Determine the [X, Y] coordinate at the center of the cell enclosing the given text.  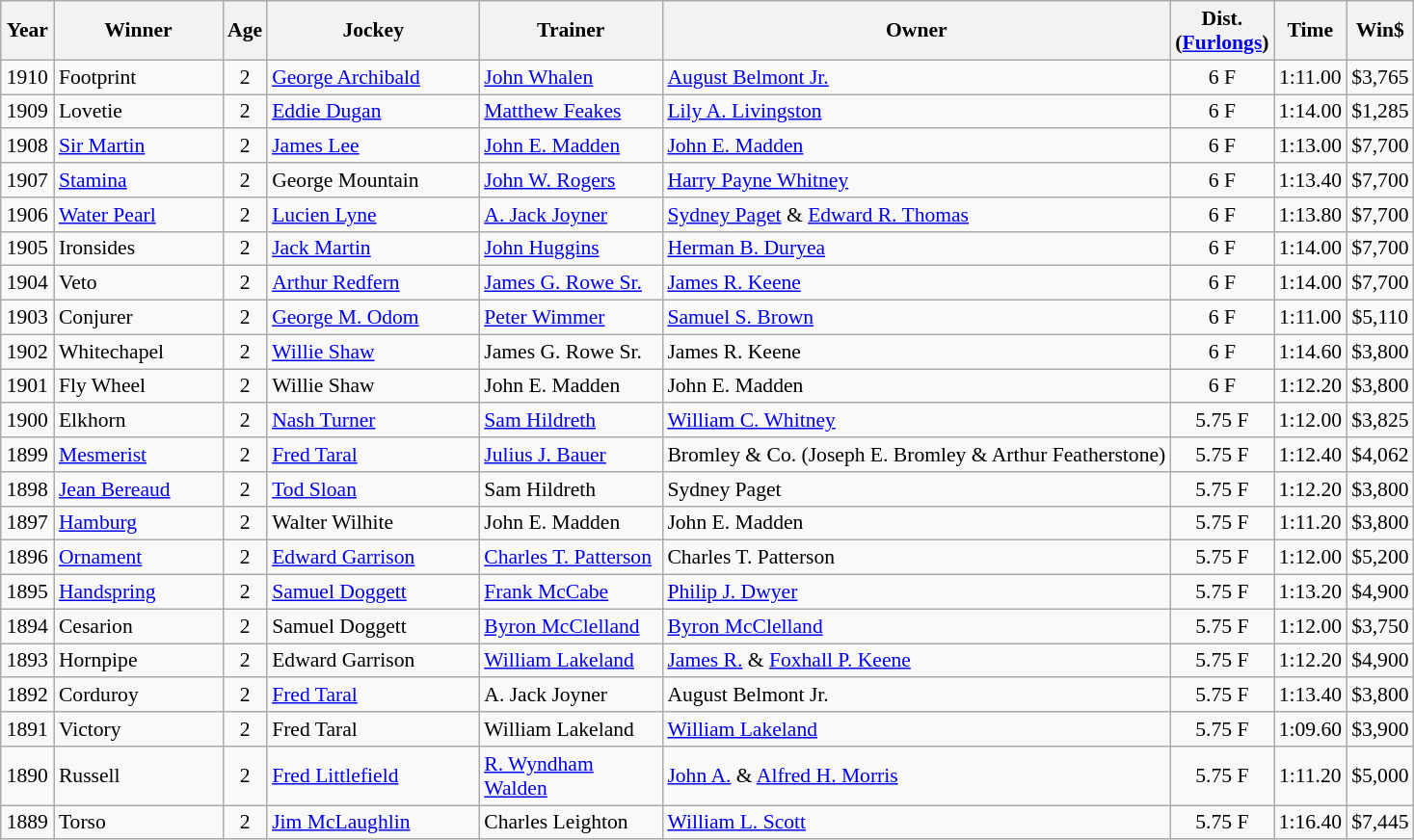
$3,825 [1380, 421]
Lovetie [139, 112]
Veto [139, 283]
1890 [27, 776]
Fly Wheel [139, 386]
Frank McCabe [571, 592]
1:13.20 [1311, 592]
Peter Wimmer [571, 318]
1904 [27, 283]
Matthew Feakes [571, 112]
Ornament [139, 558]
1:14.60 [1311, 352]
1900 [27, 421]
Lucien Lyne [373, 215]
Lily A. Livingston [916, 112]
1896 [27, 558]
1898 [27, 489]
1892 [27, 696]
1906 [27, 215]
Walter Wilhite [373, 523]
Jack Martin [373, 249]
1907 [27, 180]
Herman B. Duryea [916, 249]
1:12.40 [1311, 455]
Harry Payne Whitney [916, 180]
Eddie Dugan [373, 112]
1903 [27, 318]
Nash Turner [373, 421]
Owner [916, 31]
1894 [27, 626]
Elkhorn [139, 421]
$5,200 [1380, 558]
Sir Martin [139, 146]
$5,000 [1380, 776]
Win$ [1380, 31]
Footprint [139, 77]
1901 [27, 386]
John A. & Alfred H. Morris [916, 776]
William C. Whitney [916, 421]
$4,062 [1380, 455]
$3,765 [1380, 77]
Torso [139, 823]
John W. Rogers [571, 180]
1897 [27, 523]
1891 [27, 729]
Julius J. Bauer [571, 455]
James R. & Foxhall P. Keene [916, 661]
Hamburg [139, 523]
Jean Bereaud [139, 489]
Sydney Paget & Edward R. Thomas [916, 215]
Trainer [571, 31]
Mesmerist [139, 455]
1899 [27, 455]
1:13.80 [1311, 215]
Sydney Paget [916, 489]
1:16.40 [1311, 823]
1:09.60 [1311, 729]
Dist. (Furlongs) [1222, 31]
James Lee [373, 146]
Russell [139, 776]
1895 [27, 592]
1905 [27, 249]
Conjurer [139, 318]
Time [1311, 31]
Tod Sloan [373, 489]
$3,900 [1380, 729]
Fred Littlefield [373, 776]
Stamina [139, 180]
R. Wyndham Walden [571, 776]
John Huggins [571, 249]
Corduroy [139, 696]
Arthur Redfern [373, 283]
Whitechapel [139, 352]
1909 [27, 112]
Winner [139, 31]
$5,110 [1380, 318]
Age [245, 31]
Charles Leighton [571, 823]
$3,750 [1380, 626]
George M. Odom [373, 318]
George Archibald [373, 77]
Jim McLaughlin [373, 823]
Water Pearl [139, 215]
George Mountain [373, 180]
Hornpipe [139, 661]
John Whalen [571, 77]
1893 [27, 661]
$7,445 [1380, 823]
Jockey [373, 31]
1908 [27, 146]
Victory [139, 729]
1:13.00 [1311, 146]
Philip J. Dwyer [916, 592]
Cesarion [139, 626]
William L. Scott [916, 823]
1910 [27, 77]
1889 [27, 823]
Handspring [139, 592]
Ironsides [139, 249]
Samuel S. Brown [916, 318]
Year [27, 31]
1902 [27, 352]
$1,285 [1380, 112]
Bromley & Co. (Joseph E. Bromley & Arthur Featherstone) [916, 455]
